Return the (x, y) coordinate for the center point of the cell that contains the specified text.  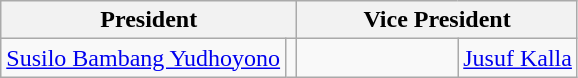
Susilo Bambang Yudhoyono (144, 58)
Jusuf Kalla (518, 58)
President (149, 20)
Vice President (438, 20)
